From the cell containing the given text, extract its center point as (X, Y) coordinate. 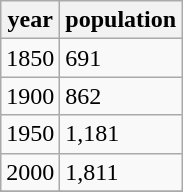
1,811 (121, 172)
1950 (30, 134)
2000 (30, 172)
862 (121, 96)
year (30, 20)
1900 (30, 96)
1,181 (121, 134)
population (121, 20)
1850 (30, 58)
691 (121, 58)
